Return (x, y) of the center of cell containing provided text 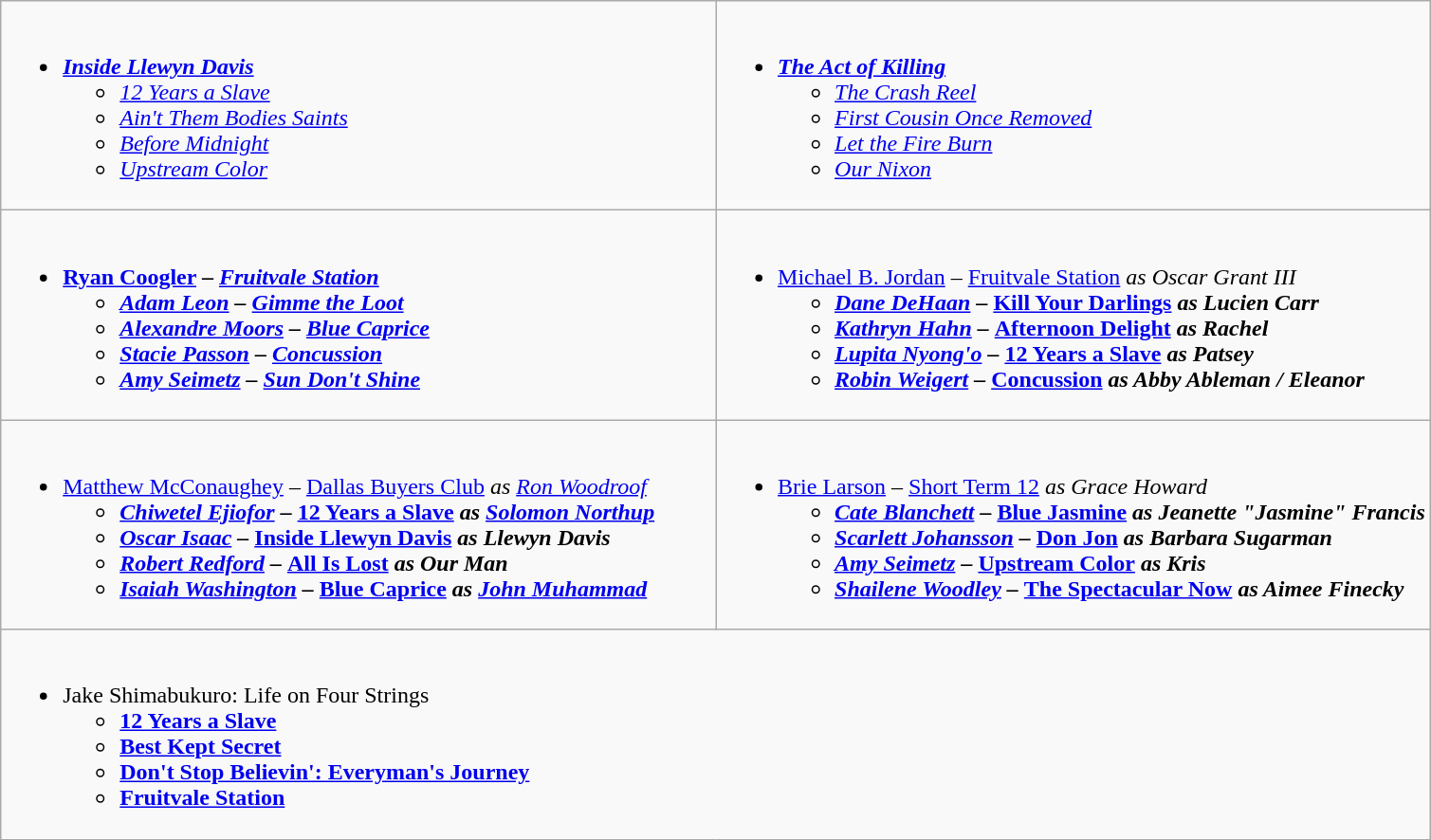
Jake Shimabukuro: Life on Four Strings12 Years a SlaveBest Kept SecretDon't Stop Believin': Everyman's JourneyFruitvale Station (716, 734)
The Act of KillingThe Crash ReelFirst Cousin Once RemovedLet the Fire BurnOur Nixon (1073, 106)
Inside Llewyn Davis12 Years a SlaveAin't Them Bodies SaintsBefore MidnightUpstream Color (358, 106)
Ryan Coogler – Fruitvale StationAdam Leon – Gimme the LootAlexandre Moors – Blue CapriceStacie Passon – ConcussionAmy Seimetz – Sun Don't Shine (358, 315)
